Locate the cell with the specified text and output its [x, y] center coordinate. 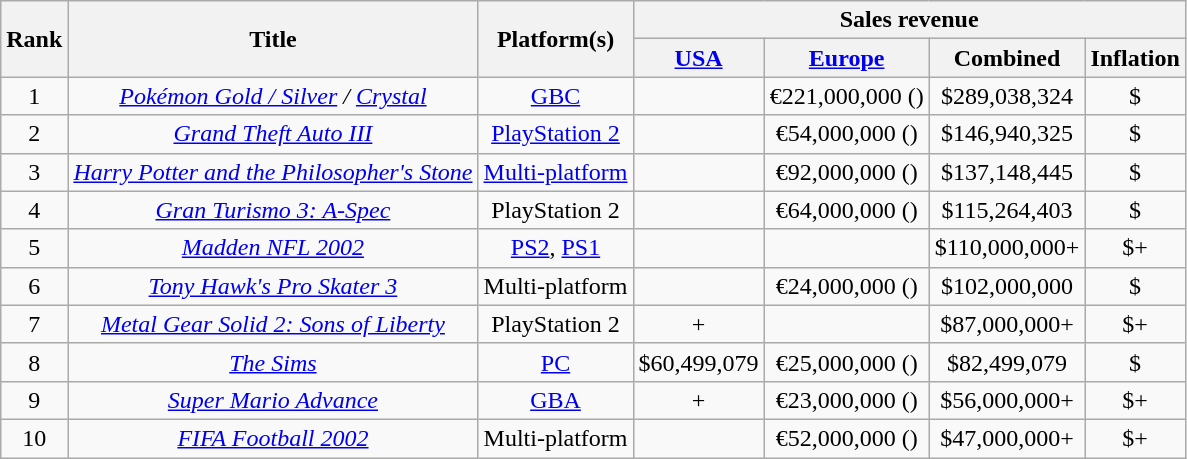
Rank [34, 39]
Pokémon Gold / Silver / Crystal [273, 96]
9 [34, 400]
$146,940,325 [1007, 134]
€25,000,000 () [846, 362]
Sales revenue [909, 20]
€92,000,000 () [846, 172]
€64,000,000 () [846, 210]
PS2, PS1 [556, 248]
1 [34, 96]
FIFA Football 2002 [273, 438]
$115,264,403 [1007, 210]
$56,000,000+ [1007, 400]
Title [273, 39]
Metal Gear Solid 2: Sons of Liberty [273, 324]
Gran Turismo 3: A-Spec [273, 210]
$289,038,324 [1007, 96]
Combined [1007, 58]
€23,000,000 () [846, 400]
USA [698, 58]
€221,000,000 () [846, 96]
3 [34, 172]
PC [556, 362]
Harry Potter and the Philosopher's Stone [273, 172]
Madden NFL 2002 [273, 248]
$60,499,079 [698, 362]
Europe [846, 58]
$47,000,000+ [1007, 438]
Inflation [1135, 58]
4 [34, 210]
$110,000,000+ [1007, 248]
The Sims [273, 362]
$82,499,079 [1007, 362]
10 [34, 438]
GBC [556, 96]
Tony Hawk's Pro Skater 3 [273, 286]
$137,148,445 [1007, 172]
2 [34, 134]
€52,000,000 () [846, 438]
GBA [556, 400]
8 [34, 362]
Super Mario Advance [273, 400]
6 [34, 286]
Platform(s) [556, 39]
7 [34, 324]
$87,000,000+ [1007, 324]
$102,000,000 [1007, 286]
5 [34, 248]
€54,000,000 () [846, 134]
Grand Theft Auto III [273, 134]
€24,000,000 () [846, 286]
